Locate the cell with the specified text and output its (x, y) center coordinate. 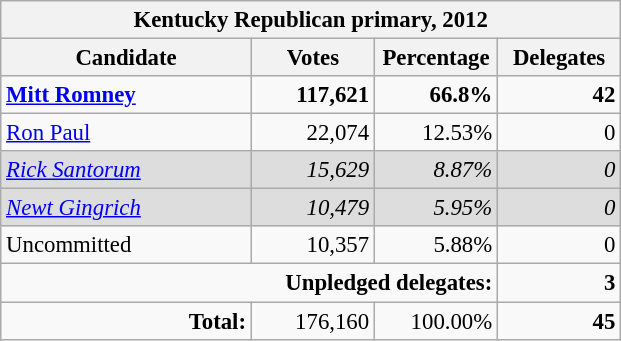
Kentucky Republican primary, 2012 (311, 20)
8.87% (436, 170)
12.53% (436, 133)
42 (560, 95)
176,160 (312, 321)
3 (560, 283)
Candidate (126, 58)
5.88% (436, 245)
Votes (312, 58)
117,621 (312, 95)
Newt Gingrich (126, 208)
5.95% (436, 208)
10,357 (312, 245)
Mitt Romney (126, 95)
66.8% (436, 95)
Uncommitted (126, 245)
Total: (126, 321)
22,074 (312, 133)
Ron Paul (126, 133)
100.00% (436, 321)
10,479 (312, 208)
15,629 (312, 170)
Rick Santorum (126, 170)
45 (560, 321)
Delegates (560, 58)
Percentage (436, 58)
Unpledged delegates: (250, 283)
